Determine the (x, y) coordinate at the center of the cell enclosing the given text.  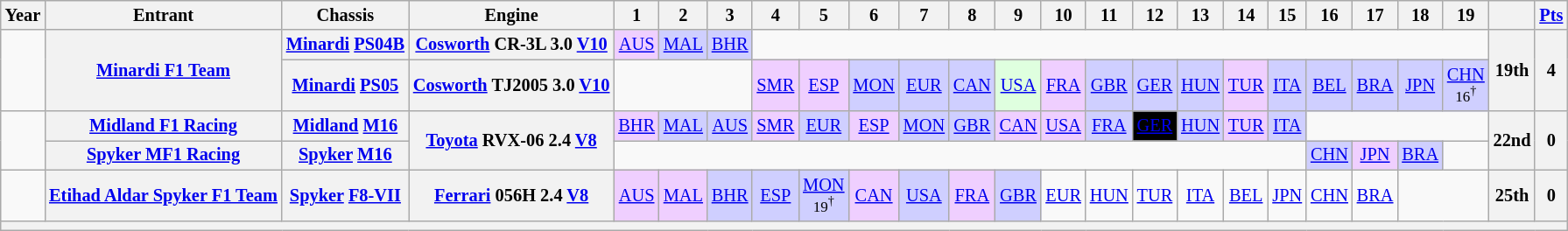
19th (1513, 70)
10 (1063, 15)
Minardi PS04B (345, 45)
CHN16† (1466, 86)
8 (972, 15)
22nd (1513, 140)
Midland F1 Racing (163, 125)
5 (823, 15)
2 (683, 15)
Entrant (163, 15)
Minardi PS05 (345, 86)
Spyker MF1 Racing (163, 155)
Engine (511, 15)
Toyota RVX-06 2.4 V8 (511, 140)
12 (1155, 15)
14 (1246, 15)
1 (636, 15)
Midland M16 (345, 125)
Year (23, 15)
Minardi F1 Team (163, 70)
Spyker F8-VII (345, 196)
Spyker M16 (345, 155)
9 (1019, 15)
18 (1420, 15)
Chassis (345, 15)
6 (874, 15)
Etihad Aldar Spyker F1 Team (163, 196)
15 (1287, 15)
3 (730, 15)
Cosworth TJ2005 3.0 V10 (511, 86)
7 (925, 15)
11 (1109, 15)
16 (1329, 15)
17 (1375, 15)
Ferrari 056H 2.4 V8 (511, 196)
19 (1466, 15)
25th (1513, 196)
Pts (1551, 15)
MON19† (823, 196)
13 (1200, 15)
Cosworth CR-3L 3.0 V10 (511, 45)
